Capture the cell that displays the provided text and extract its (X, Y) central coordinate. 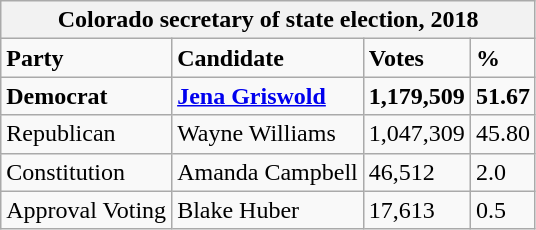
Constitution (86, 172)
0.5 (502, 210)
Democrat (86, 96)
51.67 (502, 96)
Wayne Williams (268, 134)
1,179,509 (416, 96)
Candidate (268, 58)
Approval Voting (86, 210)
Amanda Campbell (268, 172)
Blake Huber (268, 210)
% (502, 58)
Republican (86, 134)
2.0 (502, 172)
45.80 (502, 134)
Colorado secretary of state election, 2018 (268, 20)
46,512 (416, 172)
Jena Griswold (268, 96)
1,047,309 (416, 134)
Party (86, 58)
Votes (416, 58)
17,613 (416, 210)
